Search for the cell housing the specified text and yield its [X, Y] center coordinate. 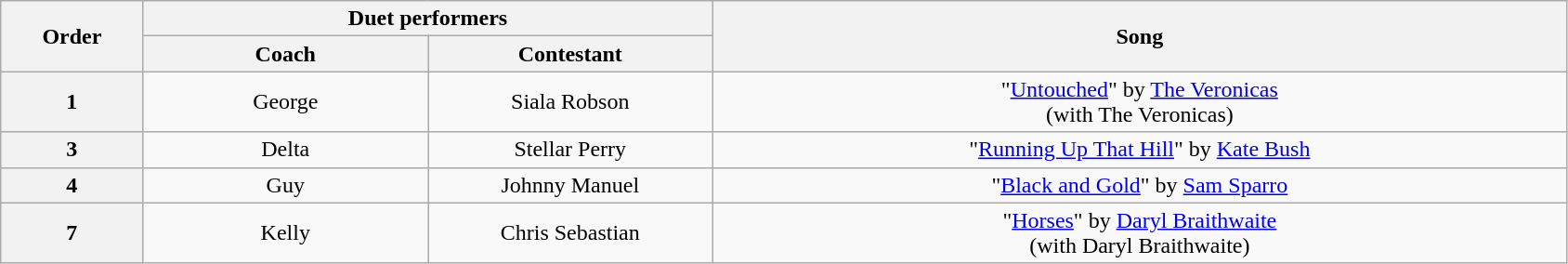
Johnny Manuel [570, 185]
Delta [286, 150]
"Black and Gold" by Sam Sparro [1140, 185]
4 [72, 185]
Guy [286, 185]
3 [72, 150]
Coach [286, 54]
Chris Sebastian [570, 232]
Song [1140, 36]
Kelly [286, 232]
Order [72, 36]
Siala Robson [570, 102]
"Running Up That Hill" by Kate Bush [1140, 150]
Duet performers [427, 19]
7 [72, 232]
"Horses" by Daryl Braithwaite(with Daryl Braithwaite) [1140, 232]
Contestant [570, 54]
"Untouched" by The Veronicas(with The Veronicas) [1140, 102]
1 [72, 102]
Stellar Perry [570, 150]
George [286, 102]
